Locate the cell with the specified text and output its (x, y) center coordinate. 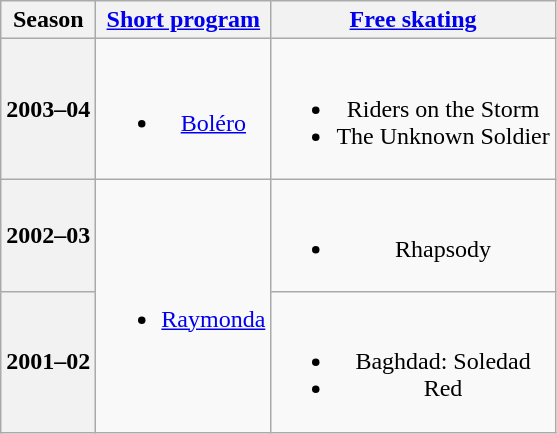
Short program (184, 20)
Raymonda (184, 306)
Free skating (413, 20)
Boléro (184, 109)
Baghdad: Soledad Red (413, 362)
Rhapsody (413, 236)
Season (48, 20)
Riders on the Storm The Unknown Soldier (413, 109)
2001–02 (48, 362)
2003–04 (48, 109)
2002–03 (48, 236)
